Pinpoint the cell where the given text exists, returning its [x, y] midpoint coordinate. 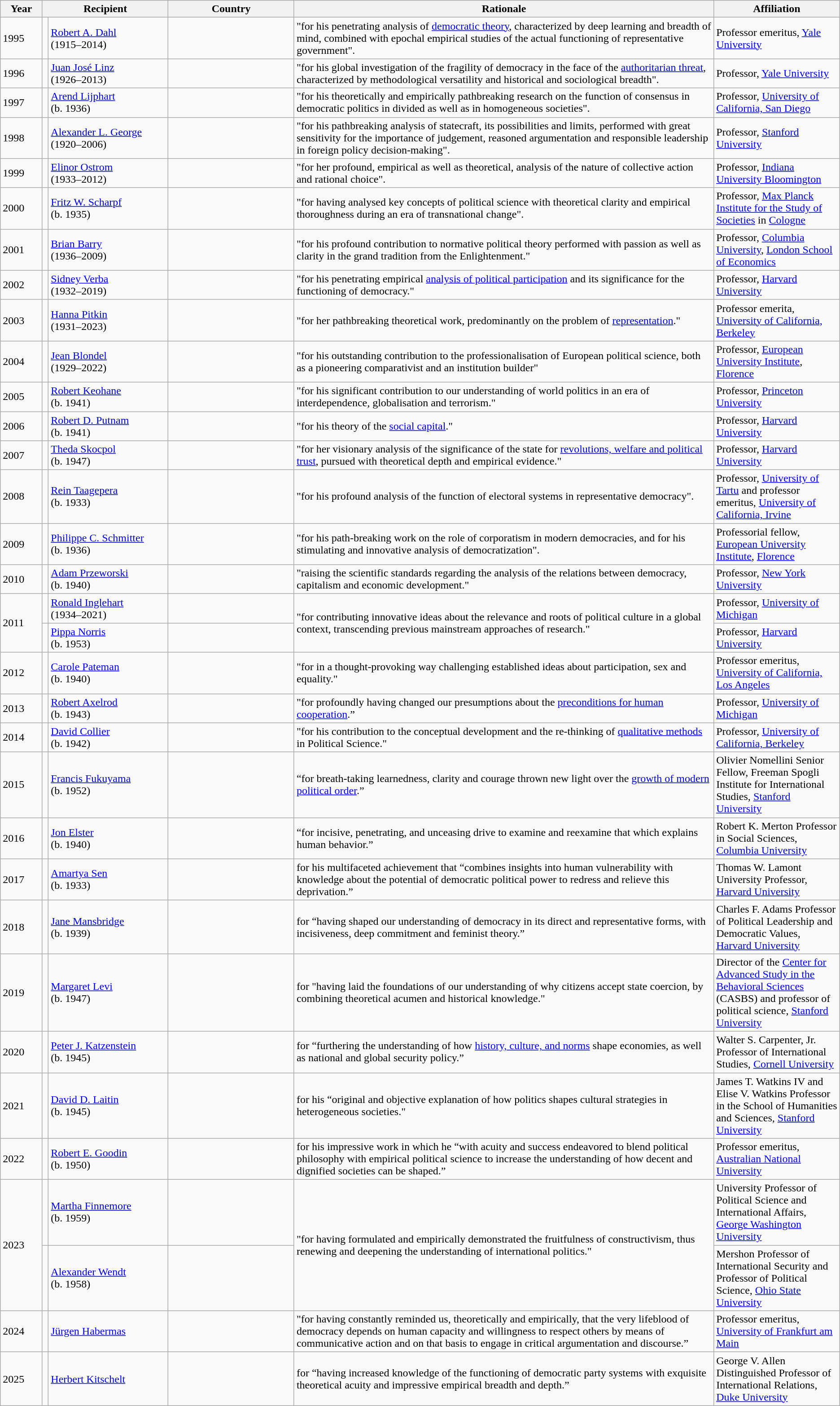
2020 [22, 1052]
Theda Skocpol(b. 1947) [109, 455]
2003 [22, 320]
“for incisive, penetrating, and unceasing drive to examine and reexamine that which explains human behavior.” [503, 838]
Jürgen Habermas [109, 1331]
2005 [22, 397]
"for her profound, empirical as well as theoretical, analysis of the nature of collective action and rational choice". [503, 173]
2025 [22, 1379]
Alexander L. George(1920–2006) [109, 138]
"for his profound analysis of the function of electoral systems in representative democracy". [503, 496]
Martha Finnemore(b. 1959) [109, 1213]
Philippe C. Schmitter(b. 1936) [109, 544]
"for profoundly having changed our presumptions about the preconditions for human cooperation.” [503, 708]
2009 [22, 544]
George V. Allen Distinguished Professor of International Relations, Duke University [777, 1379]
"for having analysed key concepts of political science with theoretical clarity and empirical thoroughness during an era of transnational change". [503, 208]
Recipient [105, 9]
Charles F. Adams Professor of Political Leadership and Democratic Values, Harvard University [777, 927]
Peter J. Katzenstein(b. 1945) [109, 1052]
2007 [22, 455]
Jon Elster(b. 1940) [109, 838]
Olivier Nomellini Senior Fellow, Freeman Spogli Institute for International Studies, Stanford University [777, 785]
Professor, Yale University [777, 74]
1995 [22, 38]
"for his significant contribution to our understanding of world politics in an era of interdependence, globalisation and terrorism." [503, 397]
2006 [22, 426]
Professor, New York University [777, 579]
2004 [22, 361]
James T. Watkins IV and Elise V. Watkins Professor in the School of Humanities and Sciences, Stanford University [777, 1106]
Professor, Max Planck Institute for the Study of Societies in Cologne [777, 208]
David D. Laitin(b. 1945) [109, 1106]
1996 [22, 74]
Professor emeritus, Yale University [777, 38]
Professor, Princeton University [777, 397]
2021 [22, 1106]
2012 [22, 673]
1999 [22, 173]
Professor, University of California, San Diego [777, 102]
2024 [22, 1331]
for “furthering the understanding of how history, culture, and norms shape economies, as well as national and global security policy.” [503, 1052]
University Professor of Political Science and International Affairs, George Washington University [777, 1213]
Professor emeritus, University of California, Los Angeles [777, 673]
"for his theory of the social capital." [503, 426]
"for his contribution to the conceptual development and the re-thinking of qualitative methods in Political Science." [503, 737]
Director of the Center for Advanced Study in the Behavioral Sciences (CASBS) and professor of political science, Stanford University [777, 992]
Pippa Norris(b. 1953) [109, 637]
Professorial fellow, European University Institute, Florence [777, 544]
Rein Taagepera(b. 1933) [109, 496]
for “having shaped our understanding of democracy in its direct and representative forms, with incisiveness, deep commitment and feminist theory.” [503, 927]
Robert Axelrod(b. 1943) [109, 708]
Professor emeritus, Australian National University [777, 1159]
Ronald Inglehart(1934–2021) [109, 609]
2014 [22, 737]
Country [232, 9]
Brian Barry(1936–2009) [109, 250]
2016 [22, 838]
Professor emeritus, University of Frankfurt am Main [777, 1331]
2018 [22, 927]
Mershon Professor of International Security and Professor of Political Science, Ohio State University [777, 1278]
Arend Lijphart(b. 1936) [109, 102]
Jean Blondel(1929–2022) [109, 361]
2017 [22, 879]
Robert A. Dahl(1915–2014) [109, 38]
Year [22, 9]
Margaret Levi(b. 1947) [109, 992]
Amartya Sen(b. 1933) [109, 879]
Affiliation [777, 9]
2002 [22, 285]
Professor, Indiana University Bloomington [777, 173]
Walter S. Carpenter, Jr. Professor of International Studies, Cornell University [777, 1052]
Robert D. Putnam(b. 1941) [109, 426]
for his “original and objective explanation of how politics shapes cultural strategies in heterogeneous societies." [503, 1106]
Juan José Linz(1926–2013) [109, 74]
"for his path-breaking work on the role of corporatism in modern democracies, and for his stimulating and innovative analysis of democratization". [503, 544]
"for in a thought-provoking way challenging established ideas about participation, sex and equality." [503, 673]
Robert Keohane(b. 1941) [109, 397]
1998 [22, 138]
2013 [22, 708]
Professor, European University Institute, Florence [777, 361]
1997 [22, 102]
Professor, University of California, Berkeley [777, 737]
2008 [22, 496]
2011 [22, 623]
Sidney Verba(1932–2019) [109, 285]
Elinor Ostrom(1933–2012) [109, 173]
Herbert Kitschelt [109, 1379]
2019 [22, 992]
Robert K. Merton Professor in Social Sciences, Columbia University [777, 838]
David Collier(b. 1942) [109, 737]
Professor, Stanford University [777, 138]
2010 [22, 579]
Alexander Wendt(b. 1958) [109, 1278]
Robert E. Goodin(b. 1950) [109, 1159]
Thomas W. Lamont University Professor, Harvard University [777, 879]
Professor, Columbia University, London School of Economics [777, 250]
Carole Pateman(b. 1940) [109, 673]
Professor, University of Tartu and professor emeritus, University of California, Irvine [777, 496]
Fritz W. Scharpf(b. 1935) [109, 208]
2023 [22, 1245]
Francis Fukuyama(b. 1952) [109, 785]
2000 [22, 208]
2015 [22, 785]
Professor emerita, University of California, Berkeley [777, 320]
2001 [22, 250]
Adam Przeworski(b. 1940) [109, 579]
“for breath-taking learnedness, clarity and courage thrown new light over the growth of modern political order.” [503, 785]
"for her pathbreaking theoretical work, predominantly on the problem of representation." [503, 320]
"for his penetrating empirical analysis of political participation and its significance for the functioning of democracy." [503, 285]
Jane Mansbridge(b. 1939) [109, 927]
2022 [22, 1159]
Rationale [503, 9]
"raising the scientific standards regarding the analysis of the relations between democracy, capitalism and economic development." [503, 579]
Hanna Pitkin(1931–2023) [109, 320]
